Find where the given text appears and provide that cell's center as [X, Y] coordinate. 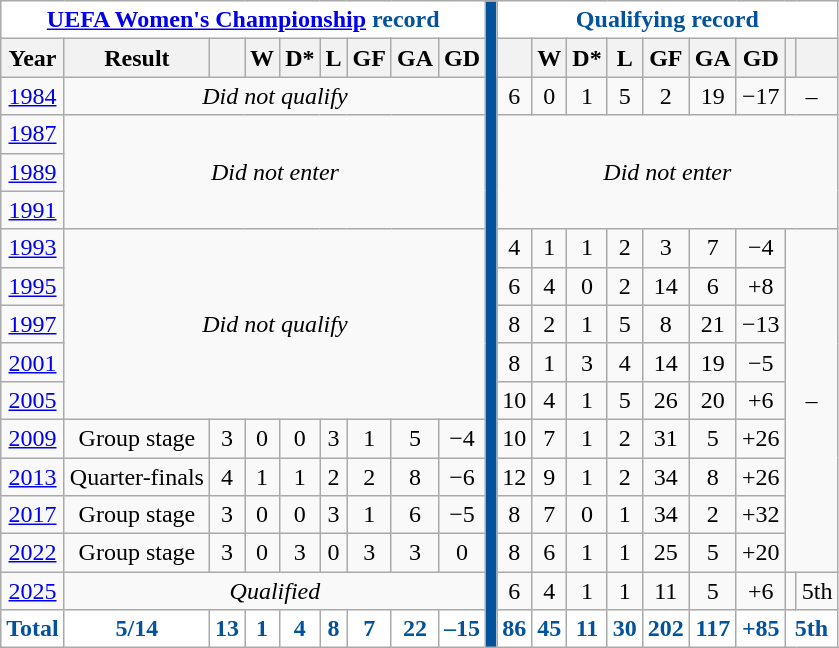
12 [514, 477]
Year [33, 58]
1995 [33, 286]
−17 [760, 96]
–15 [462, 629]
−6 [462, 477]
31 [666, 438]
1987 [33, 134]
2005 [33, 400]
2001 [33, 362]
+85 [760, 629]
2022 [33, 553]
5/14 [136, 629]
26 [666, 400]
2025 [33, 591]
13 [226, 629]
1984 [33, 96]
1993 [33, 248]
Qualifying record [668, 20]
117 [712, 629]
1989 [33, 172]
20 [712, 400]
UEFA Women's Championship record [244, 20]
Quarter-finals [136, 477]
2013 [33, 477]
2017 [33, 515]
22 [414, 629]
+8 [760, 286]
45 [550, 629]
Total [33, 629]
Result [136, 58]
−13 [760, 324]
+20 [760, 553]
1997 [33, 324]
+32 [760, 515]
2009 [33, 438]
86 [514, 629]
202 [666, 629]
30 [624, 629]
25 [666, 553]
21 [712, 324]
1991 [33, 210]
Qualified [274, 591]
9 [550, 477]
